Identify which cell holds the provided text, then report its [X, Y] central coordinate. 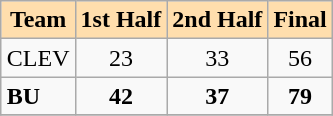
79 [300, 96]
42 [121, 96]
37 [218, 96]
2nd Half [218, 20]
23 [121, 58]
Final [300, 20]
56 [300, 58]
1st Half [121, 20]
BU [38, 96]
Team [38, 20]
33 [218, 58]
CLEV [38, 58]
